Capture the cell that displays the provided text and extract its (X, Y) central coordinate. 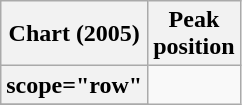
scope="row" (74, 85)
Chart (2005) (74, 34)
Peakposition (194, 34)
